Provide the [X, Y] coordinate of the cell's center where the given text is located.  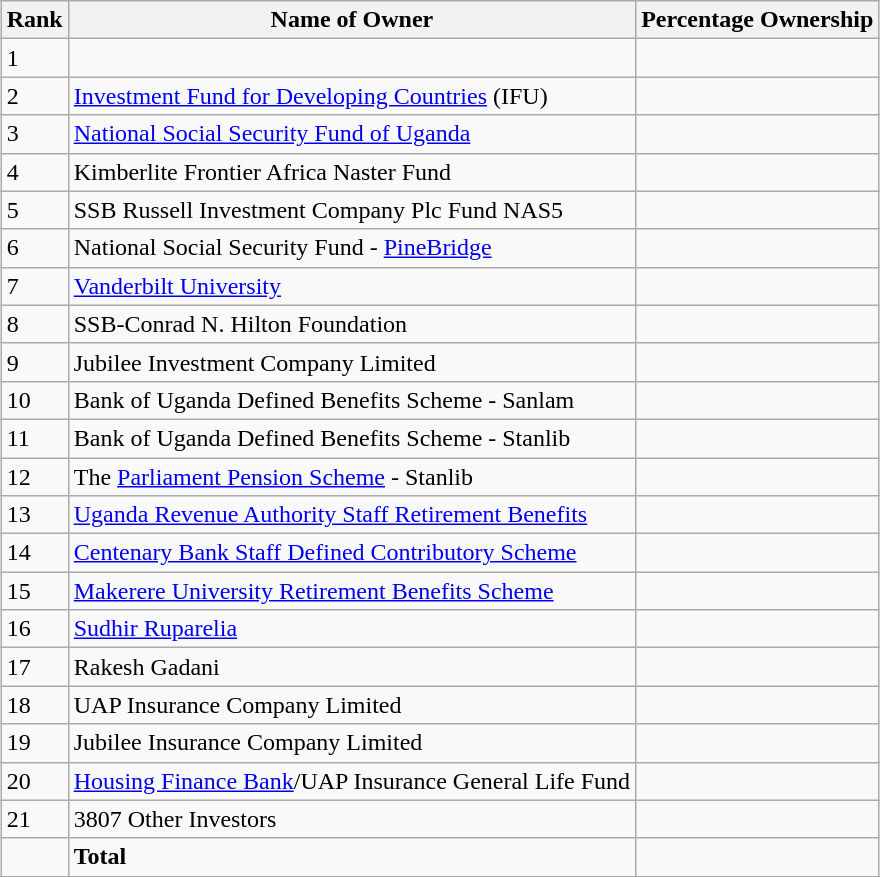
Bank of Uganda Defined Benefits Scheme - Sanlam [352, 400]
National Social Security Fund of Uganda [352, 134]
Makerere University Retirement Benefits Scheme [352, 591]
Bank of Uganda Defined Benefits Scheme - Stanlib [352, 438]
20 [34, 781]
19 [34, 743]
Kimberlite Frontier Africa Naster Fund [352, 172]
8 [34, 324]
Centenary Bank Staff Defined Contributory Scheme [352, 553]
Rakesh Gadani [352, 667]
6 [34, 248]
National Social Security Fund - PineBridge [352, 248]
10 [34, 400]
15 [34, 591]
18 [34, 705]
Total [352, 857]
Name of Owner [352, 20]
1 [34, 58]
Sudhir Ruparelia [352, 629]
Uganda Revenue Authority Staff Retirement Benefits [352, 515]
SSB Russell Investment Company Plc Fund NAS5 [352, 210]
SSB-Conrad N. Hilton Foundation [352, 324]
3807 Other Investors [352, 819]
2 [34, 96]
3 [34, 134]
21 [34, 819]
17 [34, 667]
7 [34, 286]
Percentage Ownership [758, 20]
13 [34, 515]
Rank [34, 20]
Jubilee Insurance Company Limited [352, 743]
Investment Fund for Developing Countries (IFU) [352, 96]
The Parliament Pension Scheme - Stanlib [352, 477]
5 [34, 210]
11 [34, 438]
Vanderbilt University [352, 286]
Jubilee Investment Company Limited [352, 362]
14 [34, 553]
UAP Insurance Company Limited [352, 705]
12 [34, 477]
16 [34, 629]
9 [34, 362]
4 [34, 172]
Housing Finance Bank/UAP Insurance General Life Fund [352, 781]
